Output the (X, Y) coordinate of the center of the cell containing the given text.  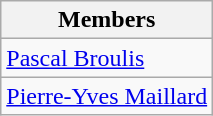
Members (107, 20)
Pascal Broulis (107, 58)
Pierre-Yves Maillard (107, 96)
